Identify which cell holds the provided text, then report its [X, Y] central coordinate. 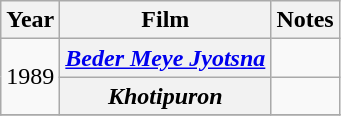
Notes [305, 20]
Beder Meye Jyotsna [166, 58]
1989 [30, 77]
Khotipuron [166, 96]
Film [166, 20]
Year [30, 20]
